Provide the (X, Y) coordinate of the cell's center where the given text is located.  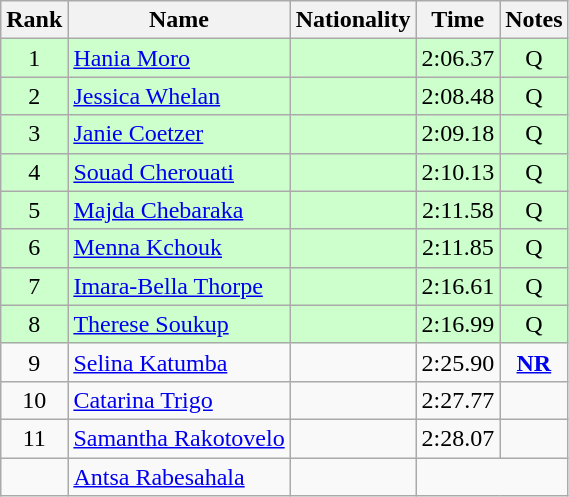
Rank (34, 20)
Selina Katumba (179, 362)
Jessica Whelan (179, 96)
2:08.48 (458, 96)
2:27.77 (458, 400)
Therese Soukup (179, 324)
2:16.61 (458, 286)
2 (34, 96)
2:11.85 (458, 248)
Catarina Trigo (179, 400)
Nationality (353, 20)
Janie Coetzer (179, 134)
Imara-Bella Thorpe (179, 286)
2:10.13 (458, 172)
Time (458, 20)
Name (179, 20)
2:25.90 (458, 362)
7 (34, 286)
3 (34, 134)
Menna Kchouk (179, 248)
Notes (534, 20)
Majda Chebaraka (179, 210)
1 (34, 58)
2:06.37 (458, 58)
2:11.58 (458, 210)
2:09.18 (458, 134)
5 (34, 210)
2:28.07 (458, 438)
Souad Cherouati (179, 172)
2:16.99 (458, 324)
Samantha Rakotovelo (179, 438)
NR (534, 362)
Hania Moro (179, 58)
6 (34, 248)
8 (34, 324)
Antsa Rabesahala (179, 477)
4 (34, 172)
9 (34, 362)
11 (34, 438)
10 (34, 400)
